Find where the given text appears and provide that cell's center as [x, y] coordinate. 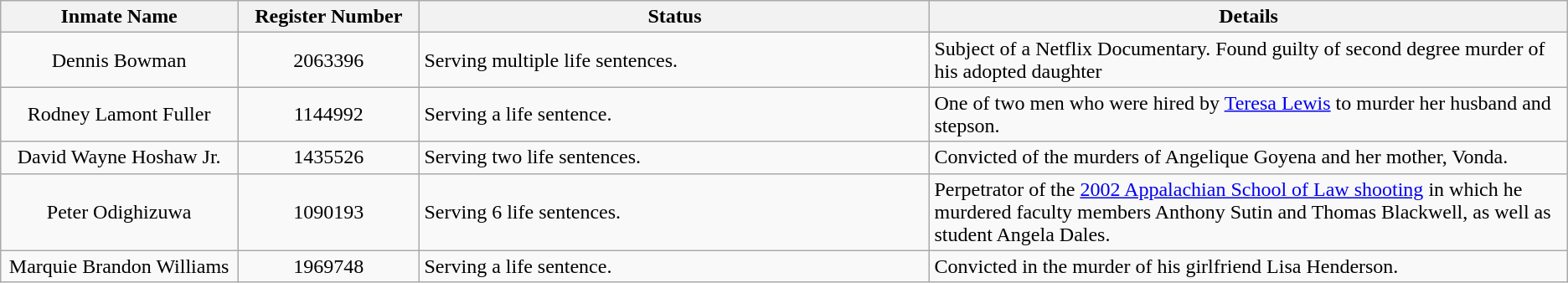
Serving 6 life sentences. [675, 212]
Inmate Name [119, 17]
Details [1248, 17]
One of two men who were hired by Teresa Lewis to murder her husband and stepson. [1248, 114]
Convicted in the murder of his girlfriend Lisa Henderson. [1248, 266]
Dennis Bowman [119, 60]
1969748 [328, 266]
Peter Odighizuwa [119, 212]
1090193 [328, 212]
1144992 [328, 114]
Marquie Brandon Williams [119, 266]
Serving two life sentences. [675, 157]
David Wayne Hoshaw Jr. [119, 157]
Rodney Lamont Fuller [119, 114]
1435526 [328, 157]
Status [675, 17]
2063396 [328, 60]
Register Number [328, 17]
Convicted of the murders of Angelique Goyena and her mother, Vonda. [1248, 157]
Subject of a Netflix Documentary. Found guilty of second degree murder of his adopted daughter [1248, 60]
Serving multiple life sentences. [675, 60]
